Determine the [X, Y] coordinate at the center of the cell enclosing the given text.  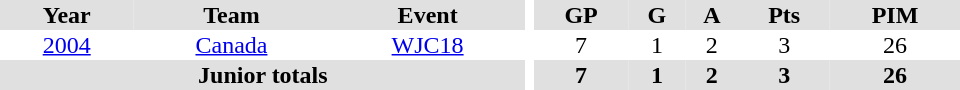
Pts [784, 15]
Event [428, 15]
Canada [231, 45]
Team [231, 15]
2004 [66, 45]
A [712, 15]
PIM [895, 15]
Year [66, 15]
GP [582, 15]
WJC18 [428, 45]
Junior totals [263, 75]
G [658, 15]
